Scan for the cell matching the given text and deliver its [X, Y] coordinate at center. 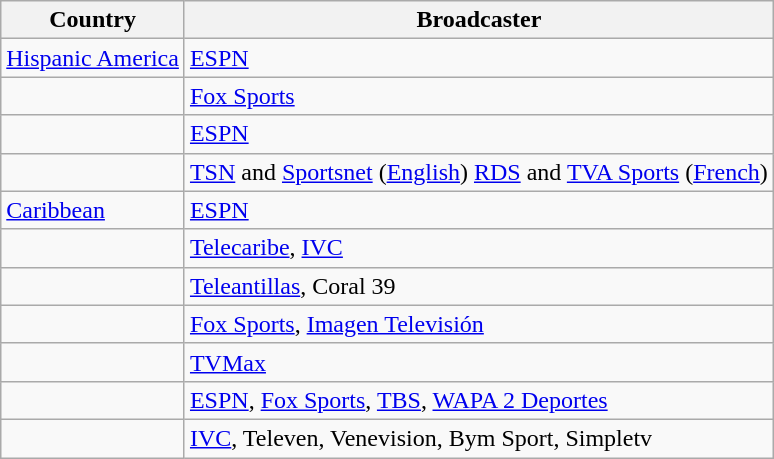
Fox Sports, Imagen Televisión [478, 324]
Broadcaster [478, 20]
ESPN, Fox Sports, TBS, WAPA 2 Deportes [478, 400]
Fox Sports [478, 96]
TSN and Sportsnet (English) RDS and TVA Sports (French) [478, 172]
Teleantillas, Coral 39 [478, 286]
Hispanic America [93, 58]
TVMax [478, 362]
Country [93, 20]
Telecaribe, IVC [478, 248]
Caribbean [93, 210]
IVC, Televen, Venevision, Bym Sport, Simpletv [478, 438]
